From the cell containing the given text, extract its center point as (x, y) coordinate. 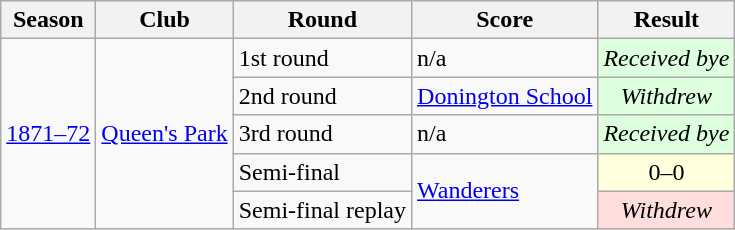
3rd round (322, 134)
2nd round (322, 96)
Semi-final replay (322, 210)
Wanderers (505, 191)
0–0 (666, 172)
Score (505, 20)
1st round (322, 58)
Club (164, 20)
Round (322, 20)
Queen's Park (164, 134)
Season (48, 20)
Result (666, 20)
1871–72 (48, 134)
Semi-final (322, 172)
Donington School (505, 96)
